Extract the (x, y) coordinate from the center of the cell holding the provided text.  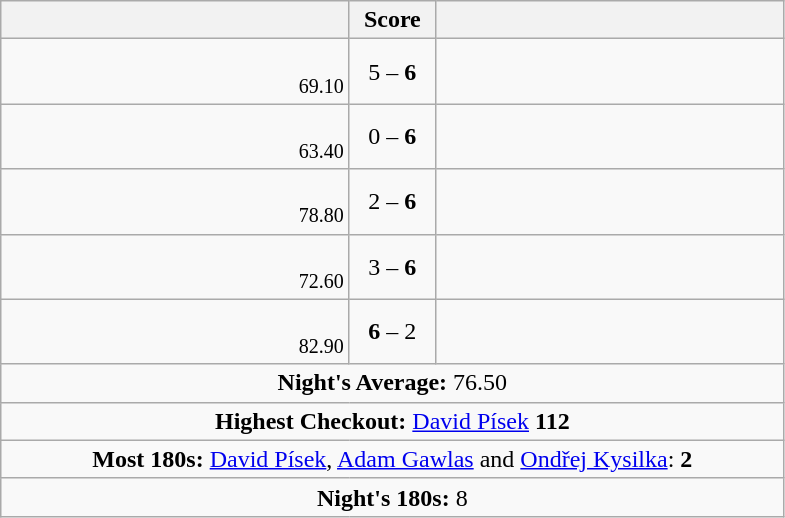
72.60 (176, 266)
5 – 6 (392, 72)
63.40 (176, 136)
82.90 (176, 332)
Night's Average: 76.50 (392, 383)
69.10 (176, 72)
6 – 2 (392, 332)
Most 180s: David Písek, Adam Gawlas and Ondřej Kysilka: 2 (392, 459)
Night's 180s: 8 (392, 497)
Highest Checkout: David Písek 112 (392, 421)
Score (392, 20)
0 – 6 (392, 136)
2 – 6 (392, 202)
3 – 6 (392, 266)
78.80 (176, 202)
